Detect which cell encompasses the target text, then output its [X, Y] center coordinate. 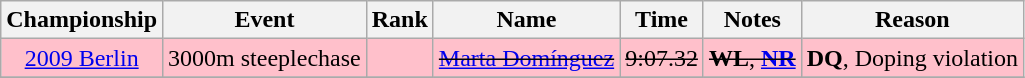
Championship [82, 20]
Notes [752, 20]
Marta Domínguez [526, 58]
Event [265, 20]
WL, NR [752, 58]
Reason [912, 20]
DQ, Doping violation [912, 58]
Time [662, 20]
Name [526, 20]
3000m steeplechase [265, 58]
Rank [400, 20]
2009 Berlin [82, 58]
9:07.32 [662, 58]
